Pinpoint the cell where the given text exists, returning its (x, y) midpoint coordinate. 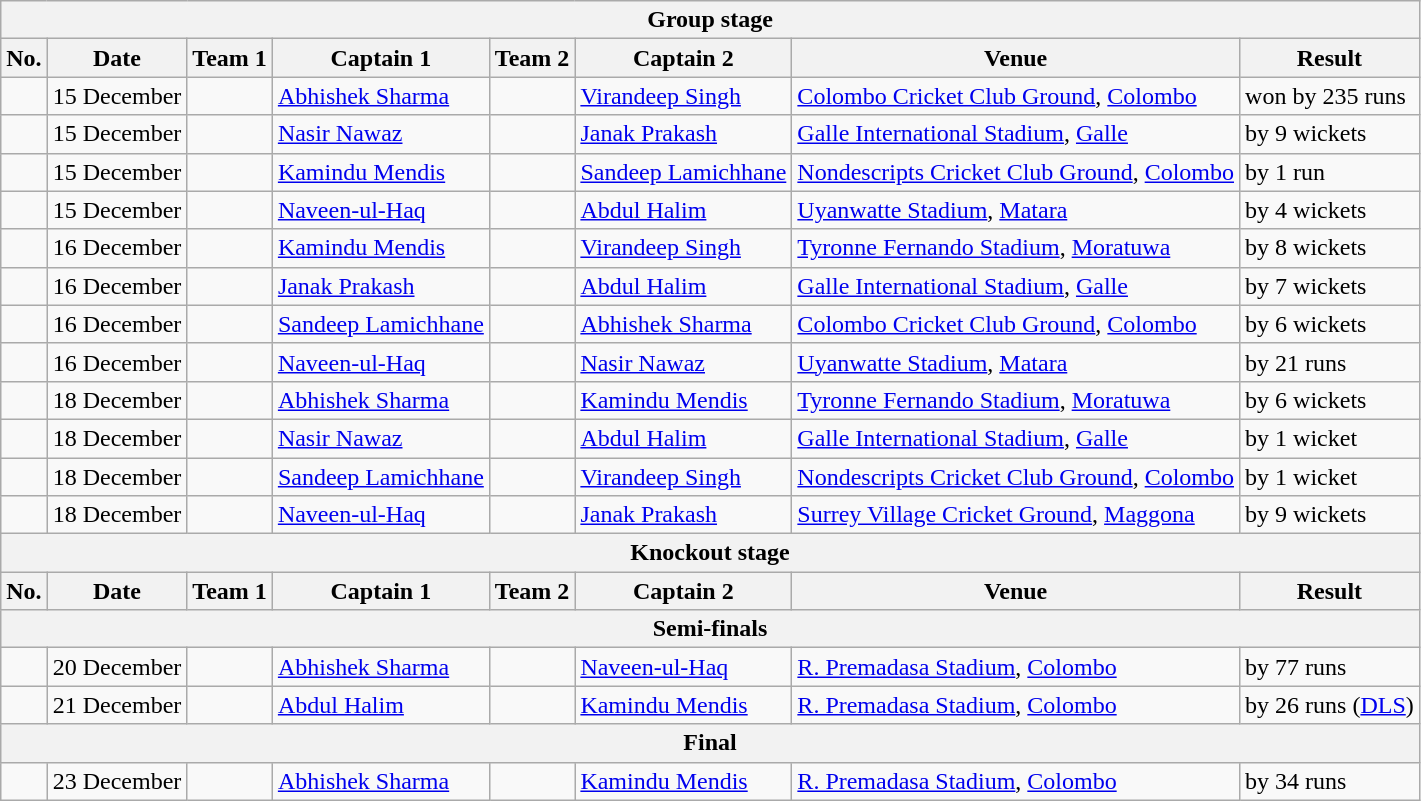
won by 235 runs (1330, 96)
Surrey Village Cricket Ground, Maggona (1016, 515)
Knockout stage (710, 553)
by 77 runs (1330, 667)
by 26 runs (DLS) (1330, 705)
by 34 runs (1330, 781)
by 8 wickets (1330, 248)
by 21 runs (1330, 362)
by 1 run (1330, 172)
23 December (117, 781)
by 7 wickets (1330, 286)
Group stage (710, 20)
20 December (117, 667)
21 December (117, 705)
Semi-finals (710, 629)
by 4 wickets (1330, 210)
Final (710, 743)
